Find where the given text appears and provide that cell's center as (X, Y) coordinate. 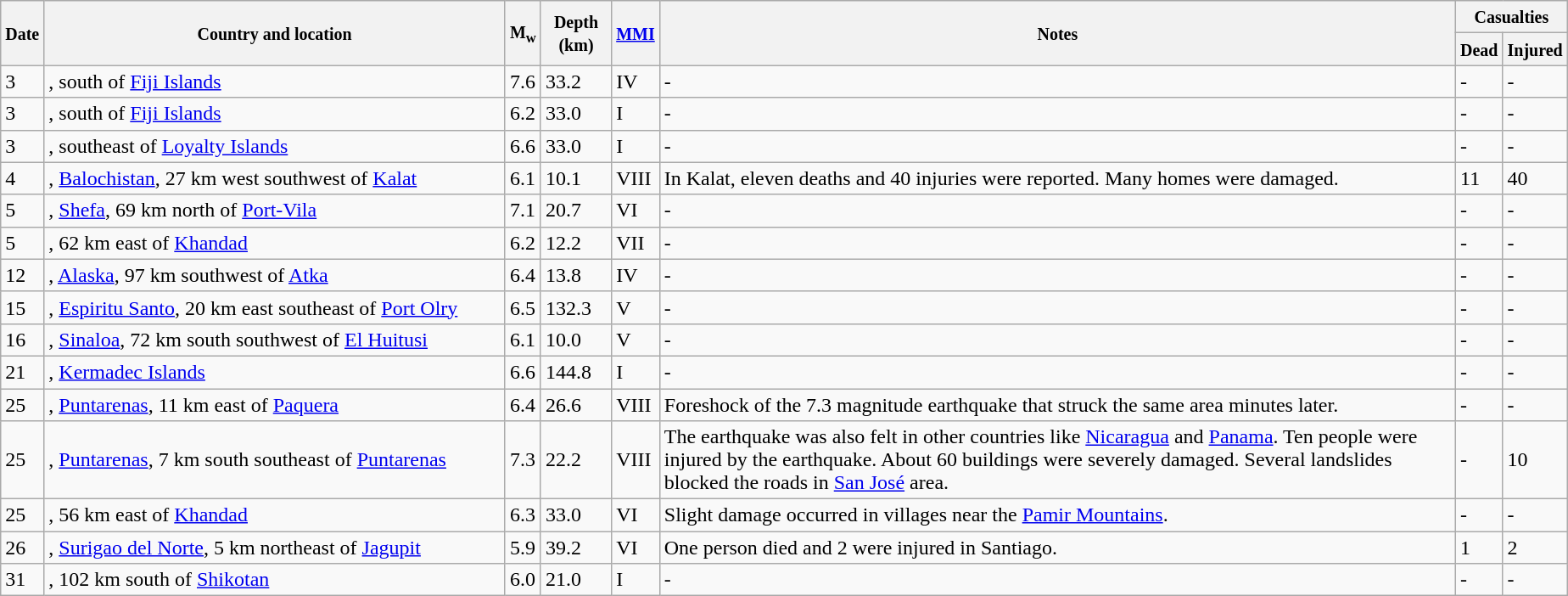
20.7 (575, 211)
31 (22, 580)
10.0 (575, 340)
7.1 (523, 211)
, Kermadec Islands (275, 372)
Foreshock of the 7.3 magnitude earthquake that struck the same area minutes later. (1057, 405)
39.2 (575, 548)
6.3 (523, 515)
, 102 km south of Shikotan (275, 580)
Mw (523, 33)
, Sinaloa, 72 km south southwest of El Huitusi (275, 340)
12 (22, 275)
10.1 (575, 178)
Slight damage occurred in villages near the Pamir Mountains. (1057, 515)
21 (22, 372)
, 56 km east of Khandad (275, 515)
12.2 (575, 243)
15 (22, 307)
7.3 (523, 460)
10 (1535, 460)
6.5 (523, 307)
, Balochistan, 27 km west southwest of Kalat (275, 178)
Notes (1057, 33)
144.8 (575, 372)
One person died and 2 were injured in Santiago. (1057, 548)
4 (22, 178)
132.3 (575, 307)
In Kalat, eleven deaths and 40 injuries were reported. Many homes were damaged. (1057, 178)
7.6 (523, 82)
40 (1535, 178)
Dead (1479, 49)
11 (1479, 178)
Injured (1535, 49)
Country and location (275, 33)
, Shefa, 69 km north of Port-Vila (275, 211)
, Espiritu Santo, 20 km east southeast of Port Olry (275, 307)
VII (636, 243)
6.0 (523, 580)
Casualties (1511, 17)
, Alaska, 97 km southwest of Atka (275, 275)
16 (22, 340)
Date (22, 33)
26.6 (575, 405)
22.2 (575, 460)
2 (1535, 548)
, Puntarenas, 7 km south southeast of Puntarenas (275, 460)
Depth (km) (575, 33)
, 62 km east of Khandad (275, 243)
MMI (636, 33)
13.8 (575, 275)
, Puntarenas, 11 km east of Paquera (275, 405)
, Surigao del Norte, 5 km northeast of Jagupit (275, 548)
26 (22, 548)
5.9 (523, 548)
21.0 (575, 580)
33.2 (575, 82)
, southeast of Loyalty Islands (275, 146)
1 (1479, 548)
